Output the (X, Y) coordinate of the center of the cell containing the given text.  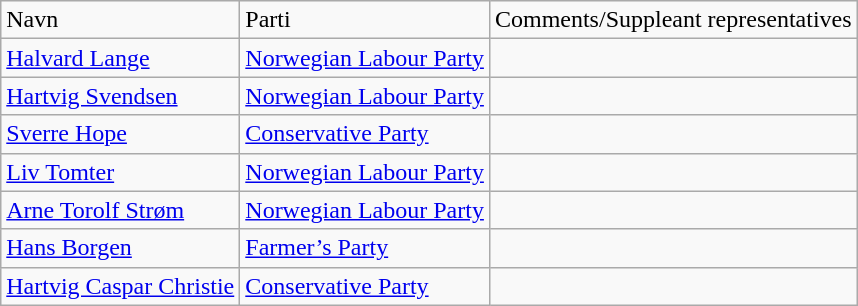
Farmer’s Party (365, 248)
Parti (365, 20)
Arne Torolf Strøm (120, 210)
Hans Borgen (120, 248)
Hartvig Svendsen (120, 96)
Comments/Suppleant representatives (673, 20)
Sverre Hope (120, 134)
Liv Tomter (120, 172)
Halvard Lange (120, 58)
Hartvig Caspar Christie (120, 286)
Navn (120, 20)
